Determine the (x, y) coordinate at the center of the cell enclosing the given text.  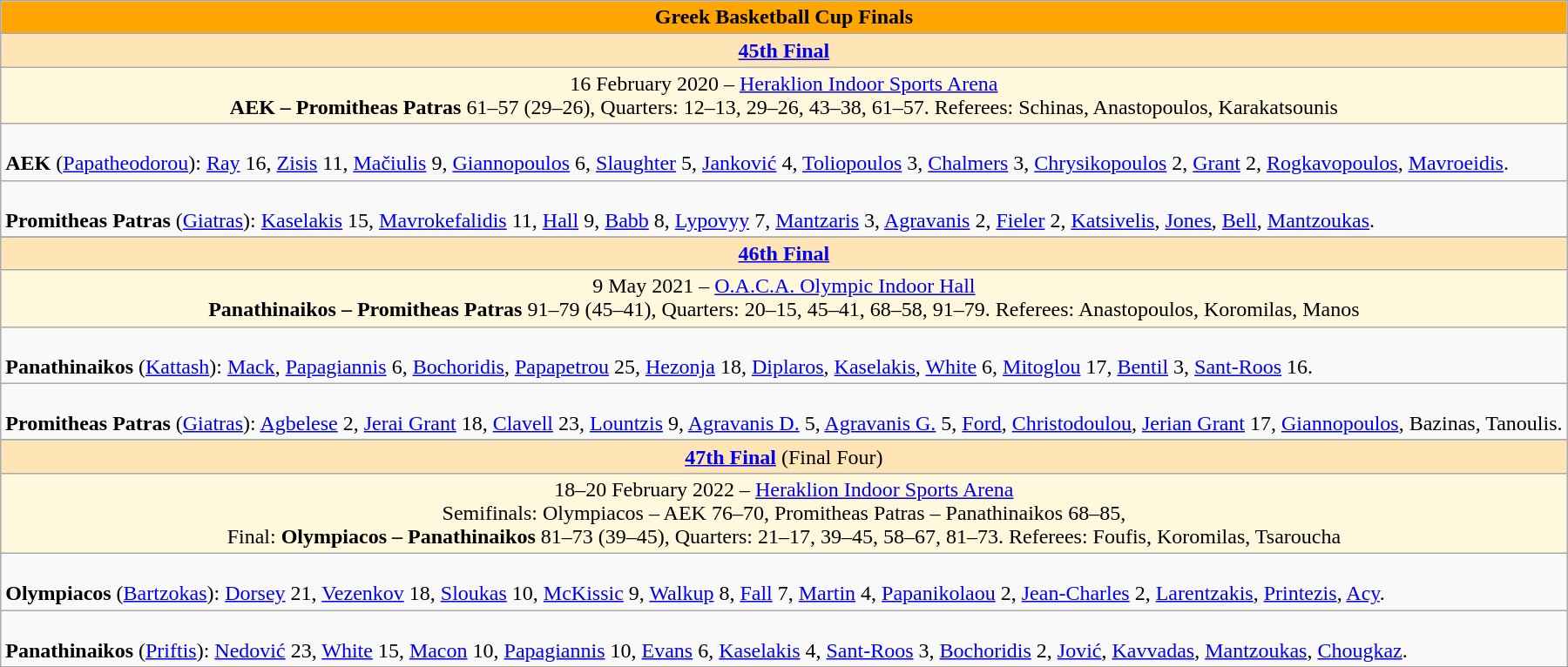
47th Final (Final Four) (784, 456)
46th Final (784, 253)
45th Final (784, 51)
Greek Basketball Cup Finals (784, 17)
